Identify which cell holds the provided text, then report its (x, y) central coordinate. 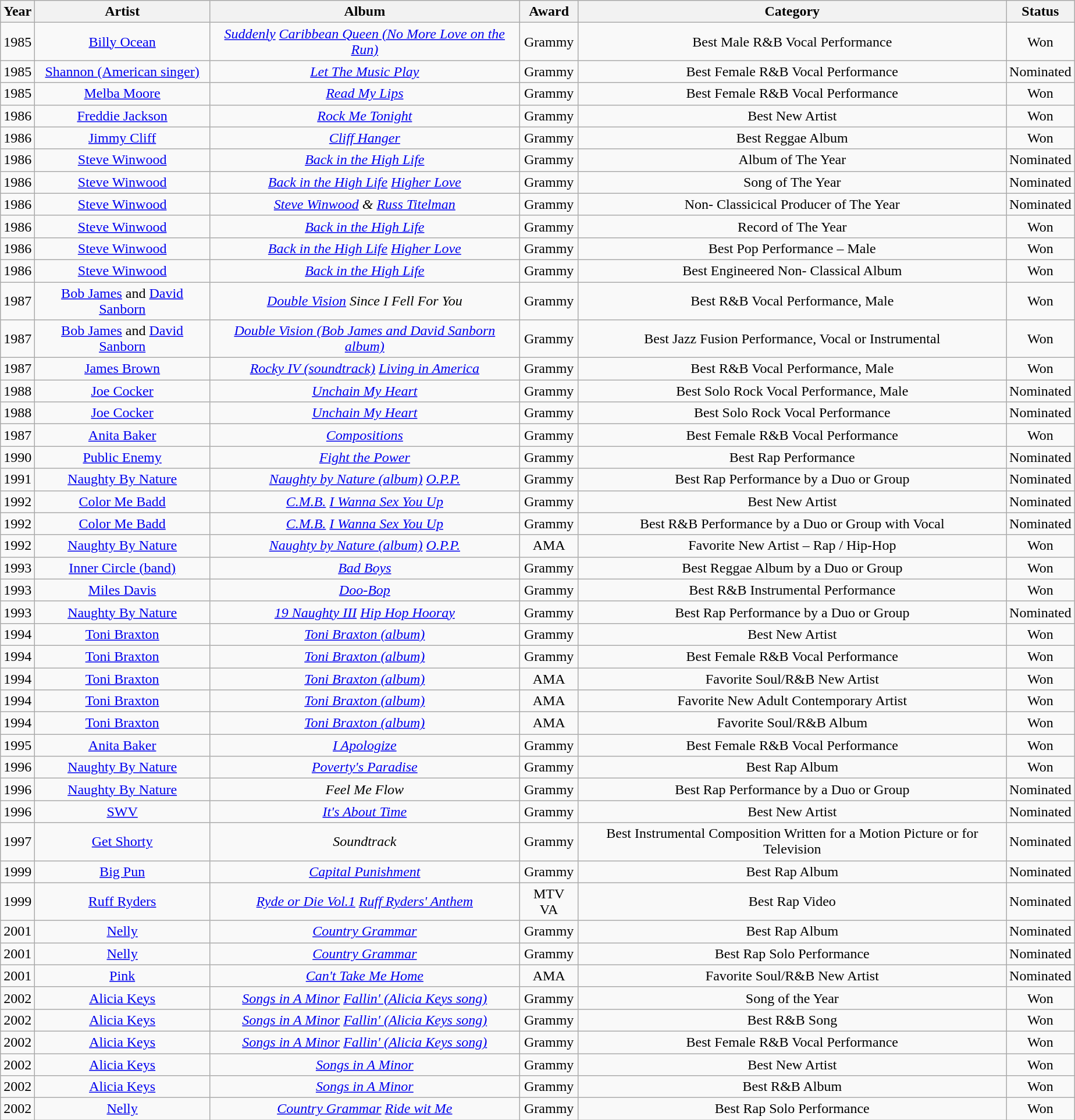
Cliff Hanger (364, 138)
1991 (17, 479)
Album of The Year (792, 160)
SWV (122, 812)
Best Engineered Non- Classical Album (792, 271)
1997 (17, 841)
1990 (17, 457)
Inner Circle (band) (122, 568)
Best Pop Performance – Male (792, 248)
Non- Classicical Producer of The Year (792, 204)
Steve Winwood & Russ Titelman (364, 204)
Can't Take Me Home (364, 976)
Song of The Year (792, 182)
Best Instrumental Composition Written for a Motion Picture or for Television (792, 841)
Rock Me Tonight (364, 116)
Record of The Year (792, 226)
MTV VA (549, 902)
Pink (122, 976)
Best Jazz Fusion Performance, Vocal or Instrumental (792, 339)
Shannon (American singer) (122, 72)
Double Vision Since I Fell For You (364, 300)
Best R&B Performance by a Duo or Group with Vocal (792, 524)
19 Naughty III Hip Hop Hooray (364, 612)
Melba Moore (122, 94)
Best Rap Performance (792, 457)
Fight the Power (364, 457)
Best R&B Instrumental Performance (792, 590)
Billy Ocean (122, 42)
Best Reggae Album by a Duo or Group (792, 568)
Song of the Year (792, 998)
Soundtrack (364, 841)
Compositions (364, 435)
Favorite New Artist – Rap / Hip-Hop (792, 546)
Read My Lips (364, 94)
Country Grammar Ride wit Me (364, 1109)
Big Pun (122, 872)
Public Enemy (122, 457)
James Brown (122, 369)
Ryde or Die Vol.1 Ruff Ryders' Anthem (364, 902)
Best Solo Rock Vocal Performance (792, 413)
Doo-Bop (364, 590)
Best Solo Rock Vocal Performance, Male (792, 391)
Favorite New Adult Contemporary Artist (792, 701)
Bad Boys (364, 568)
Poverty's Paradise (364, 767)
Freddie Jackson (122, 116)
Ruff Ryders (122, 902)
Feel Me Flow (364, 790)
Jimmy Cliff (122, 138)
I Apologize (364, 745)
Rocky IV (soundtrack) Living in America (364, 369)
Best Male R&B Vocal Performance (792, 42)
1995 (17, 745)
Suddenly Caribbean Queen (No More Love on the Run) (364, 42)
Category (792, 12)
Get Shorty (122, 841)
Artist (122, 12)
Capital Punishment (364, 872)
Best R&B Album (792, 1087)
Double Vision (Bob James and David Sanborn album) (364, 339)
Favorite Soul/R&B Album (792, 723)
Album (364, 12)
Miles Davis (122, 590)
Let The Music Play (364, 72)
Best R&B Song (792, 1020)
Award (549, 12)
It's About Time (364, 812)
Best Reggae Album (792, 138)
Best Rap Video (792, 902)
Year (17, 12)
Status (1041, 12)
